Scan for the cell matching the given text and deliver its (x, y) coordinate at center. 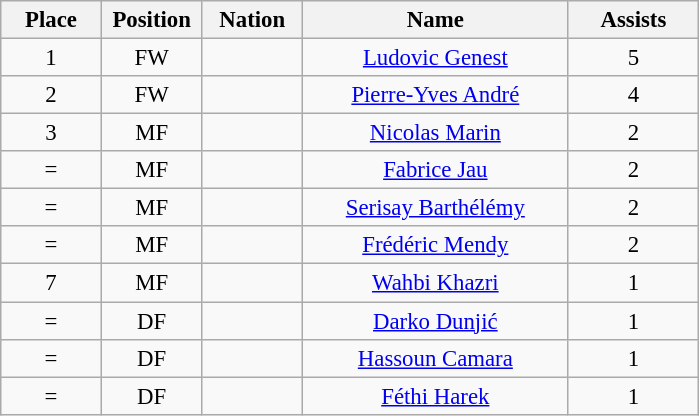
5 (634, 58)
Nation (252, 20)
Wahbi Khazri (436, 283)
7 (52, 283)
Féthi Harek (436, 396)
Hassoun Camara (436, 358)
Assists (634, 20)
Darko Dunjić (436, 321)
Position (152, 20)
4 (634, 95)
Fabrice Jau (436, 170)
Frédéric Mendy (436, 245)
3 (52, 133)
Pierre-Yves André (436, 95)
Name (436, 20)
Place (52, 20)
Ludovic Genest (436, 58)
Nicolas Marin (436, 133)
Serisay Barthélémy (436, 208)
